For the text-containing cell, return its midpoint in (X, Y) coordinate format. 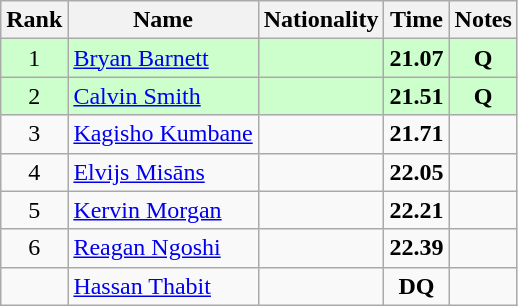
Notes (483, 20)
2 (34, 96)
Kervin Morgan (163, 210)
4 (34, 172)
6 (34, 248)
5 (34, 210)
22.39 (416, 248)
Calvin Smith (163, 96)
Hassan Thabit (163, 286)
Rank (34, 20)
Nationality (321, 20)
Time (416, 20)
Bryan Barnett (163, 58)
1 (34, 58)
Kagisho Kumbane (163, 134)
Reagan Ngoshi (163, 248)
21.51 (416, 96)
22.05 (416, 172)
3 (34, 134)
22.21 (416, 210)
DQ (416, 286)
Name (163, 20)
21.07 (416, 58)
Elvijs Misāns (163, 172)
21.71 (416, 134)
